Output the (x, y) coordinate of the center of the cell containing the given text.  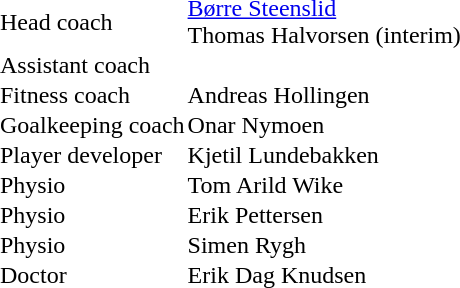
Goalkeeping coach (92, 126)
Player developer (92, 156)
Assistant coach (92, 66)
Fitness coach (92, 96)
